Extract the [x, y] coordinate from the center of the cell holding the provided text.  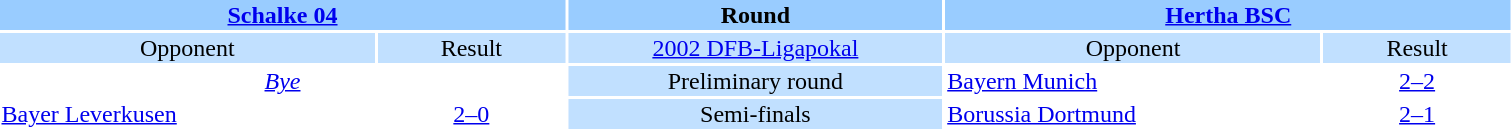
2002 DFB-Ligapokal [756, 48]
2–0 [472, 114]
Bye [282, 81]
Borussia Dortmund [1134, 114]
Bayer Leverkusen [188, 114]
Semi-finals [756, 114]
Schalke 04 [282, 15]
2–2 [1416, 81]
2–1 [1416, 114]
Preliminary round [756, 81]
Bayern Munich [1134, 81]
Hertha BSC [1228, 15]
Round [756, 15]
